Detect which cell encompasses the target text, then output its [X, Y] center coordinate. 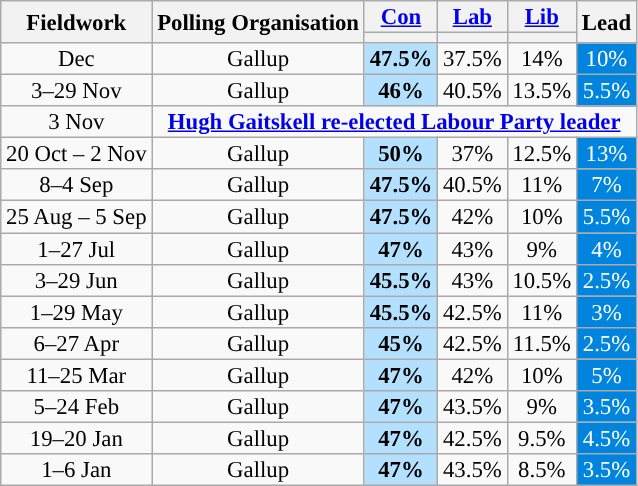
6–27 Apr [76, 343]
19–20 Jan [76, 438]
Con [400, 17]
45% [400, 343]
1–6 Jan [76, 470]
10.5% [542, 280]
13% [606, 154]
11.5% [542, 343]
5–24 Feb [76, 407]
9.5% [542, 438]
3 Nov [76, 122]
1–29 May [76, 312]
46% [400, 91]
37.5% [472, 59]
13.5% [542, 91]
Lib [542, 17]
8–4 Sep [76, 186]
1–27 Jul [76, 249]
3–29 Jun [76, 280]
Hugh Gaitskell re-elected Labour Party leader [394, 122]
7% [606, 186]
Polling Organisation [258, 22]
Fieldwork [76, 22]
25 Aug – 5 Sep [76, 217]
37% [472, 154]
Dec [76, 59]
8.5% [542, 470]
12.5% [542, 154]
14% [542, 59]
Lab [472, 17]
3–29 Nov [76, 91]
11–25 Mar [76, 375]
3% [606, 312]
Lead [606, 22]
50% [400, 154]
5% [606, 375]
4.5% [606, 438]
4% [606, 249]
20 Oct – 2 Nov [76, 154]
